Provide the [X, Y] coordinate of the cell's center where the given text is located.  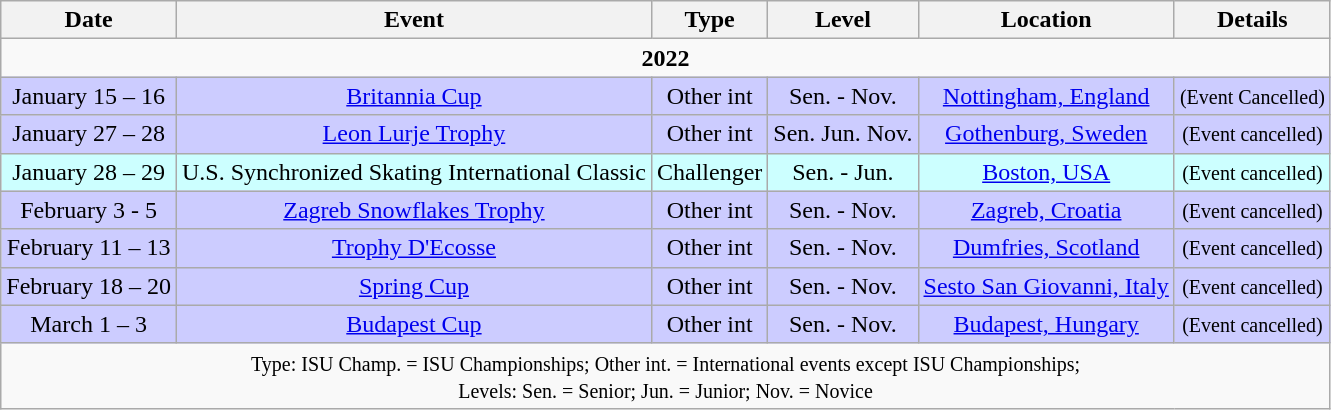
Sen. - Jun. [843, 172]
Boston, USA [1046, 172]
Spring Cup [414, 286]
February 3 - 5 [89, 210]
Zagreb, Croatia [1046, 210]
Challenger [709, 172]
March 1 – 3 [89, 324]
Zagreb Snowflakes Trophy [414, 210]
Type [709, 20]
Gothenburg, Sweden [1046, 134]
Leon Lurje Trophy [414, 134]
Event [414, 20]
January 15 – 16 [89, 96]
Type: ISU Champ. = ISU Championships; Other int. = International events except ISU Championships;Levels: Sen. = Senior; Jun. = Junior; Nov. = Novice [666, 376]
Sesto San Giovanni, Italy [1046, 286]
(Event Cancelled) [1252, 96]
Nottingham, England [1046, 96]
Budapest Cup [414, 324]
Budapest, Hungary [1046, 324]
Location [1046, 20]
Sen. Jun. Nov. [843, 134]
February 18 – 20 [89, 286]
January 28 – 29 [89, 172]
Trophy D'Ecosse [414, 248]
Date [89, 20]
Level [843, 20]
February 11 – 13 [89, 248]
2022 [666, 58]
Britannia Cup [414, 96]
January 27 – 28 [89, 134]
U.S. Synchronized Skating International Classic [414, 172]
Dumfries, Scotland [1046, 248]
Details [1252, 20]
